Capture the cell that displays the provided text and extract its [X, Y] central coordinate. 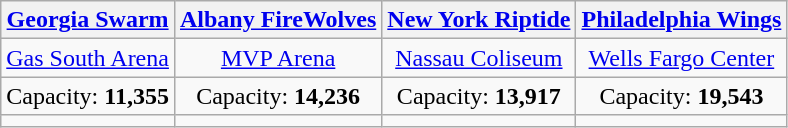
Nassau Coliseum [479, 58]
Capacity: 14,236 [278, 96]
Capacity: 19,543 [682, 96]
Philadelphia Wings [682, 20]
Capacity: 13,917 [479, 96]
MVP Arena [278, 58]
Wells Fargo Center [682, 58]
New York Riptide [479, 20]
Albany FireWolves [278, 20]
Capacity: 11,355 [88, 96]
Gas South Arena [88, 58]
Georgia Swarm [88, 20]
